For the text-containing cell, return its midpoint in (x, y) coordinate format. 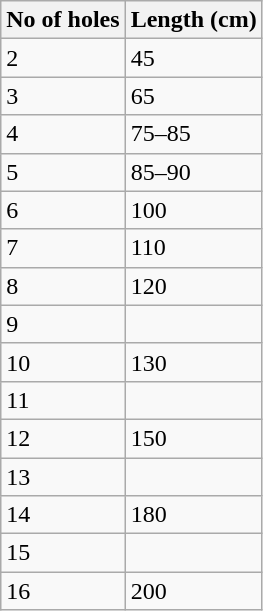
12 (63, 438)
9 (63, 324)
45 (194, 58)
15 (63, 553)
7 (63, 248)
75–85 (194, 134)
65 (194, 96)
180 (194, 515)
14 (63, 515)
6 (63, 210)
130 (194, 362)
4 (63, 134)
16 (63, 591)
8 (63, 286)
5 (63, 172)
No of holes (63, 20)
150 (194, 438)
3 (63, 96)
2 (63, 58)
120 (194, 286)
200 (194, 591)
13 (63, 477)
110 (194, 248)
100 (194, 210)
10 (63, 362)
85–90 (194, 172)
Length (cm) (194, 20)
11 (63, 400)
